Extract the [x, y] coordinate from the center of the cell holding the provided text.  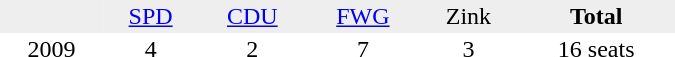
FWG [362, 16]
SPD [150, 16]
CDU [252, 16]
Zink [468, 16]
Total [596, 16]
